For the text-containing cell, return its midpoint in [X, Y] coordinate format. 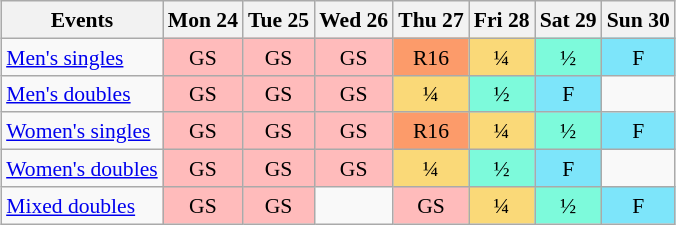
Fri 28 [502, 20]
Tue 25 [278, 20]
Events [82, 20]
Mon 24 [203, 20]
Women's doubles [82, 168]
Women's singles [82, 130]
Wed 26 [354, 20]
Men's singles [82, 56]
Thu 27 [431, 20]
Men's doubles [82, 94]
Mixed doubles [82, 204]
Sun 30 [638, 20]
Sat 29 [568, 20]
